From the cell containing the given text, extract its center point as [x, y] coordinate. 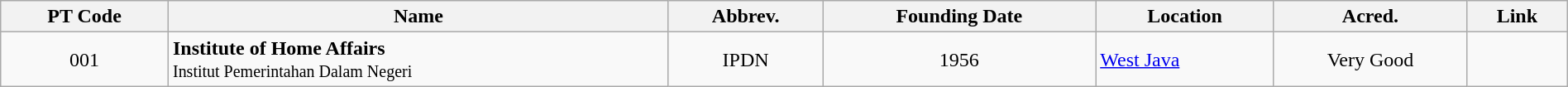
West Java [1185, 60]
PT Code [84, 17]
Location [1185, 17]
Acred. [1370, 17]
IPDN [746, 60]
Name [418, 17]
001 [84, 60]
Founding Date [959, 17]
Institute of Home AffairsInstitut Pemerintahan Dalam Negeri [418, 60]
Link [1517, 17]
1956 [959, 60]
Abbrev. [746, 17]
Very Good [1370, 60]
